Provide the [x, y] coordinate of the cell's center where the given text is located.  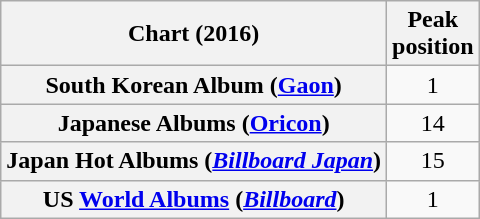
Chart (2016) [194, 34]
South Korean Album (Gaon) [194, 85]
US World Albums (Billboard) [194, 199]
Peakposition [433, 34]
15 [433, 161]
14 [433, 123]
Japanese Albums (Oricon) [194, 123]
Japan Hot Albums (Billboard Japan) [194, 161]
